From the cell containing the given text, extract its center point as [x, y] coordinate. 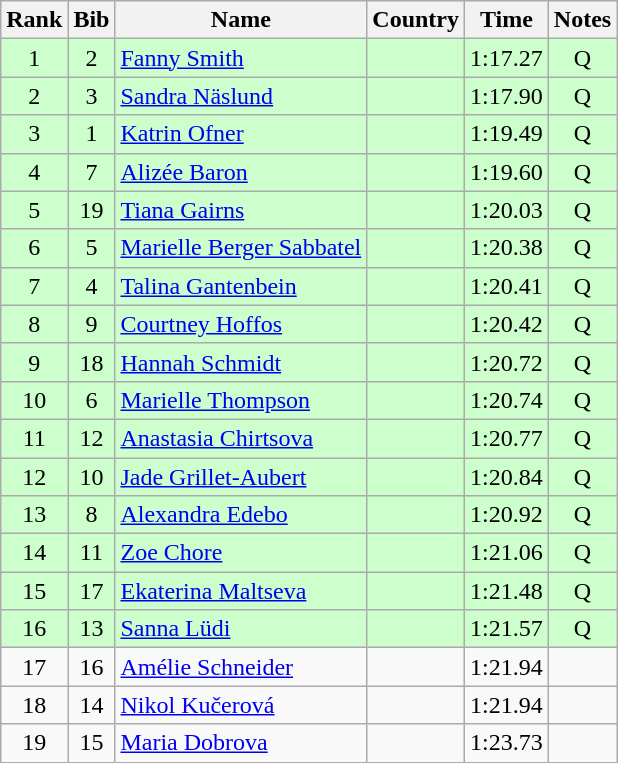
Sandra Näslund [241, 96]
Zoe Chore [241, 553]
1:20.74 [507, 400]
Time [507, 20]
Sanna Lüdi [241, 629]
Katrin Ofner [241, 134]
1:20.41 [507, 286]
Alexandra Edebo [241, 515]
1:20.92 [507, 515]
Alizée Baron [241, 172]
1:21.57 [507, 629]
1:20.38 [507, 248]
1:20.84 [507, 477]
1:17.90 [507, 96]
Marielle Berger Sabbatel [241, 248]
1:20.42 [507, 324]
Name [241, 20]
Maria Dobrova [241, 743]
Ekaterina Maltseva [241, 591]
Courtney Hoffos [241, 324]
Anastasia Chirtsova [241, 438]
1:17.27 [507, 58]
1:20.77 [507, 438]
Marielle Thompson [241, 400]
1:21.06 [507, 553]
Jade Grillet-Aubert [241, 477]
Rank [34, 20]
Talina Gantenbein [241, 286]
1:19.60 [507, 172]
Tiana Gairns [241, 210]
Bib [92, 20]
1:19.49 [507, 134]
1:20.03 [507, 210]
Nikol Kučerová [241, 705]
1:21.48 [507, 591]
Fanny Smith [241, 58]
Notes [582, 20]
1:20.72 [507, 362]
Country [416, 20]
Amélie Schneider [241, 667]
Hannah Schmidt [241, 362]
1:23.73 [507, 743]
